Return the (X, Y) coordinate for the center point of the cell that contains the specified text.  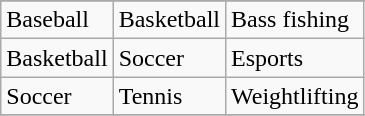
Bass fishing (295, 20)
Weightlifting (295, 96)
Baseball (57, 20)
Tennis (169, 96)
Esports (295, 58)
